From the cell containing the given text, extract its center point as (X, Y) coordinate. 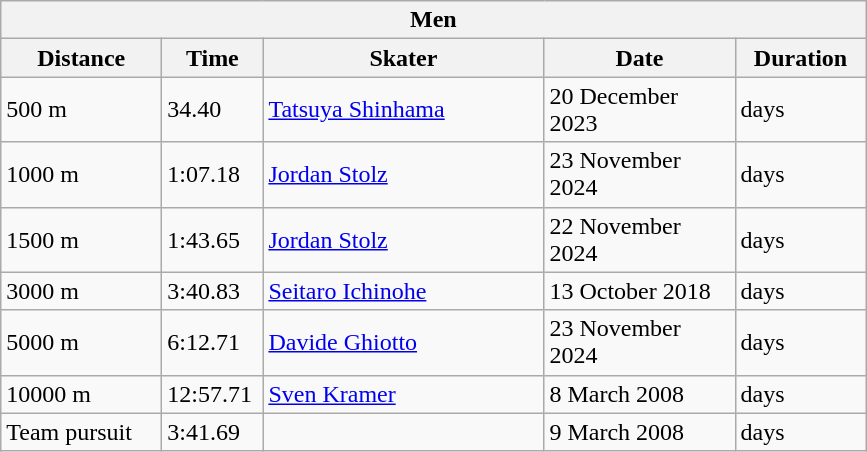
3:41.69 (212, 432)
Date (640, 58)
Tatsuya Shinhama (404, 110)
Men (434, 20)
1000 m (82, 174)
500 m (82, 110)
Distance (82, 58)
13 October 2018 (640, 291)
Seitaro Ichinohe (404, 291)
Skater (404, 58)
10000 m (82, 394)
1500 m (82, 240)
Davide Ghiotto (404, 342)
5000 m (82, 342)
3:40.83 (212, 291)
9 March 2008 (640, 432)
Duration (800, 58)
20 December 2023 (640, 110)
1:43.65 (212, 240)
3000 m (82, 291)
22 November 2024 (640, 240)
Sven Kramer (404, 394)
12:57.71 (212, 394)
Time (212, 58)
1:07.18 (212, 174)
34.40 (212, 110)
8 March 2008 (640, 394)
Team pursuit (82, 432)
6:12.71 (212, 342)
